Locate the cell with the specified text and output its (x, y) center coordinate. 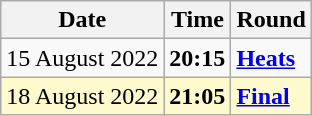
Date (82, 20)
18 August 2022 (82, 96)
21:05 (198, 96)
Final (271, 96)
20:15 (198, 58)
Round (271, 20)
15 August 2022 (82, 58)
Time (198, 20)
Heats (271, 58)
